From the cell containing the given text, extract its center point as (X, Y) coordinate. 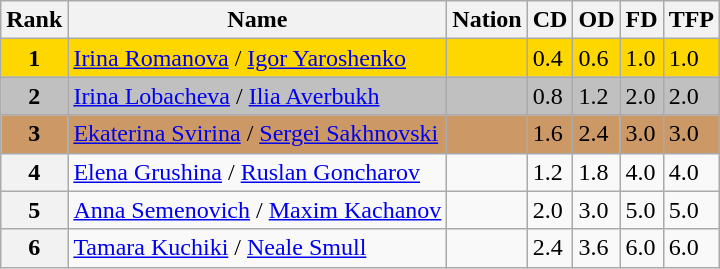
2 (34, 96)
1.8 (596, 172)
TFP (691, 20)
Name (258, 20)
3.6 (596, 248)
Rank (34, 20)
6 (34, 248)
Tamara Kuchiki / Neale Smull (258, 248)
Irina Lobacheva / Ilia Averbukh (258, 96)
4 (34, 172)
FD (642, 20)
0.8 (550, 96)
Nation (487, 20)
OD (596, 20)
1.6 (550, 134)
Irina Romanova / Igor Yaroshenko (258, 58)
0.4 (550, 58)
Anna Semenovich / Maxim Kachanov (258, 210)
1 (34, 58)
5 (34, 210)
0.6 (596, 58)
3 (34, 134)
CD (550, 20)
Ekaterina Svirina / Sergei Sakhnovski (258, 134)
Elena Grushina / Ruslan Goncharov (258, 172)
